Scan for the cell matching the given text and deliver its (x, y) coordinate at center. 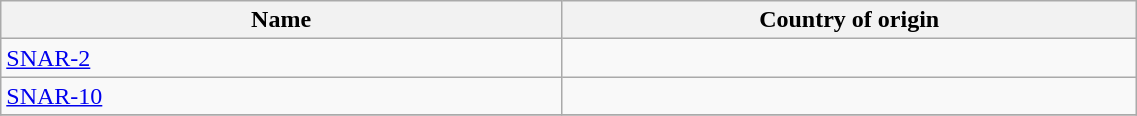
Name (282, 20)
Country of origin (848, 20)
SNAR-2 (282, 58)
SNAR-10 (282, 96)
